Determine the (x, y) coordinate at the center of the cell enclosing the given text.  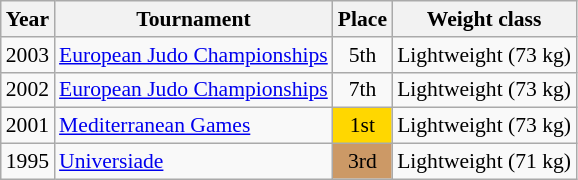
2001 (28, 126)
Year (28, 19)
3rd (362, 162)
Tournament (194, 19)
Lightweight (71 kg) (484, 162)
7th (362, 90)
5th (362, 55)
Weight class (484, 19)
Universiade (194, 162)
Mediterranean Games (194, 126)
2002 (28, 90)
Place (362, 19)
1995 (28, 162)
2003 (28, 55)
1st (362, 126)
